Locate the cell with the specified text and output its (x, y) center coordinate. 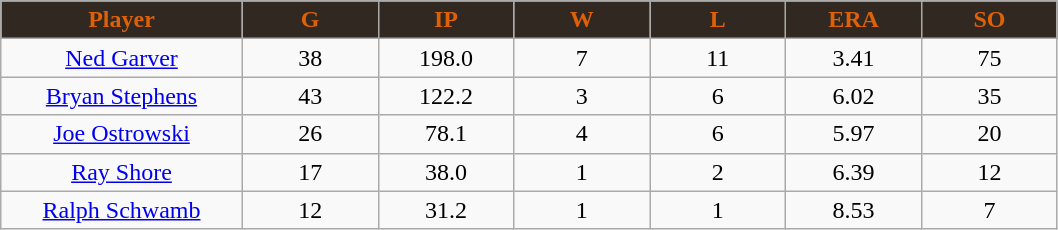
3 (582, 96)
ERA (854, 20)
Ralph Schwamb (122, 210)
G (310, 20)
Ned Garver (122, 58)
2 (718, 172)
L (718, 20)
W (582, 20)
38 (310, 58)
6.02 (854, 96)
8.53 (854, 210)
11 (718, 58)
Player (122, 20)
Ray Shore (122, 172)
38.0 (446, 172)
43 (310, 96)
SO (989, 20)
78.1 (446, 134)
Joe Ostrowski (122, 134)
20 (989, 134)
4 (582, 134)
31.2 (446, 210)
122.2 (446, 96)
26 (310, 134)
198.0 (446, 58)
17 (310, 172)
6.39 (854, 172)
5.97 (854, 134)
35 (989, 96)
Bryan Stephens (122, 96)
75 (989, 58)
IP (446, 20)
3.41 (854, 58)
